Pinpoint the cell where the given text exists, returning its [x, y] midpoint coordinate. 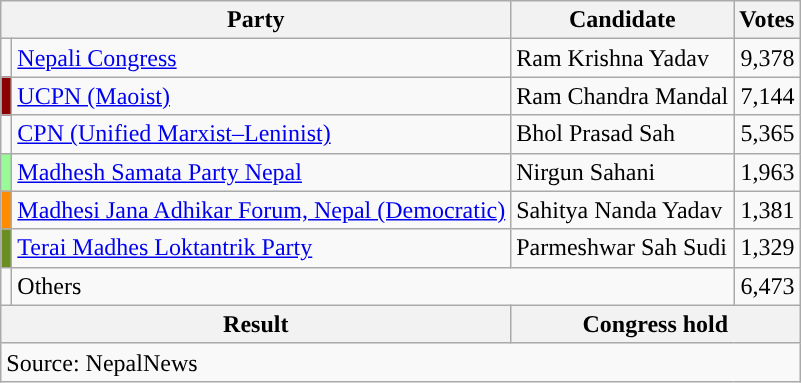
Source: NepalNews [400, 362]
Candidate [622, 20]
1,381 [767, 210]
6,473 [767, 286]
Votes [767, 20]
1,963 [767, 172]
Ram Chandra Mandal [622, 96]
Madhesh Samata Party Nepal [262, 172]
Party [256, 20]
9,378 [767, 58]
Nirgun Sahani [622, 172]
Terai Madhes Loktantrik Party [262, 248]
Sahitya Nanda Yadav [622, 210]
UCPN (Maoist) [262, 96]
5,365 [767, 134]
Nepali Congress [262, 58]
Bhol Prasad Sah [622, 134]
Others [373, 286]
CPN (Unified Marxist–Leninist) [262, 134]
Congress hold [656, 324]
1,329 [767, 248]
Madhesi Jana Adhikar Forum, Nepal (Democratic) [262, 210]
Ram Krishna Yadav [622, 58]
Parmeshwar Sah Sudi [622, 248]
Result [256, 324]
7,144 [767, 96]
